For the text-containing cell, return its midpoint in (X, Y) coordinate format. 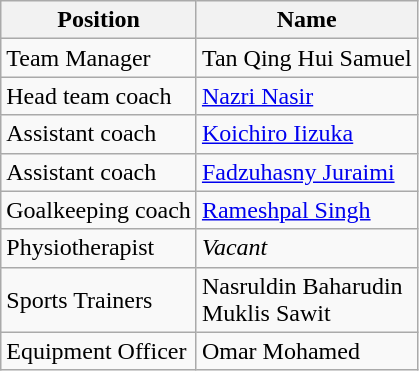
Name (306, 20)
Rameshpal Singh (306, 210)
Vacant (306, 248)
Goalkeeping coach (99, 210)
Nazri Nasir (306, 96)
Team Manager (99, 58)
Omar Mohamed (306, 351)
Sports Trainers (99, 300)
Head team coach (99, 96)
Physiotherapist (99, 248)
Fadzuhasny Juraimi (306, 172)
Tan Qing Hui Samuel (306, 58)
Equipment Officer (99, 351)
Koichiro Iizuka (306, 134)
Nasruldin Baharudin Muklis Sawit (306, 300)
Position (99, 20)
